Find where the given text appears and provide that cell's center as (x, y) coordinate. 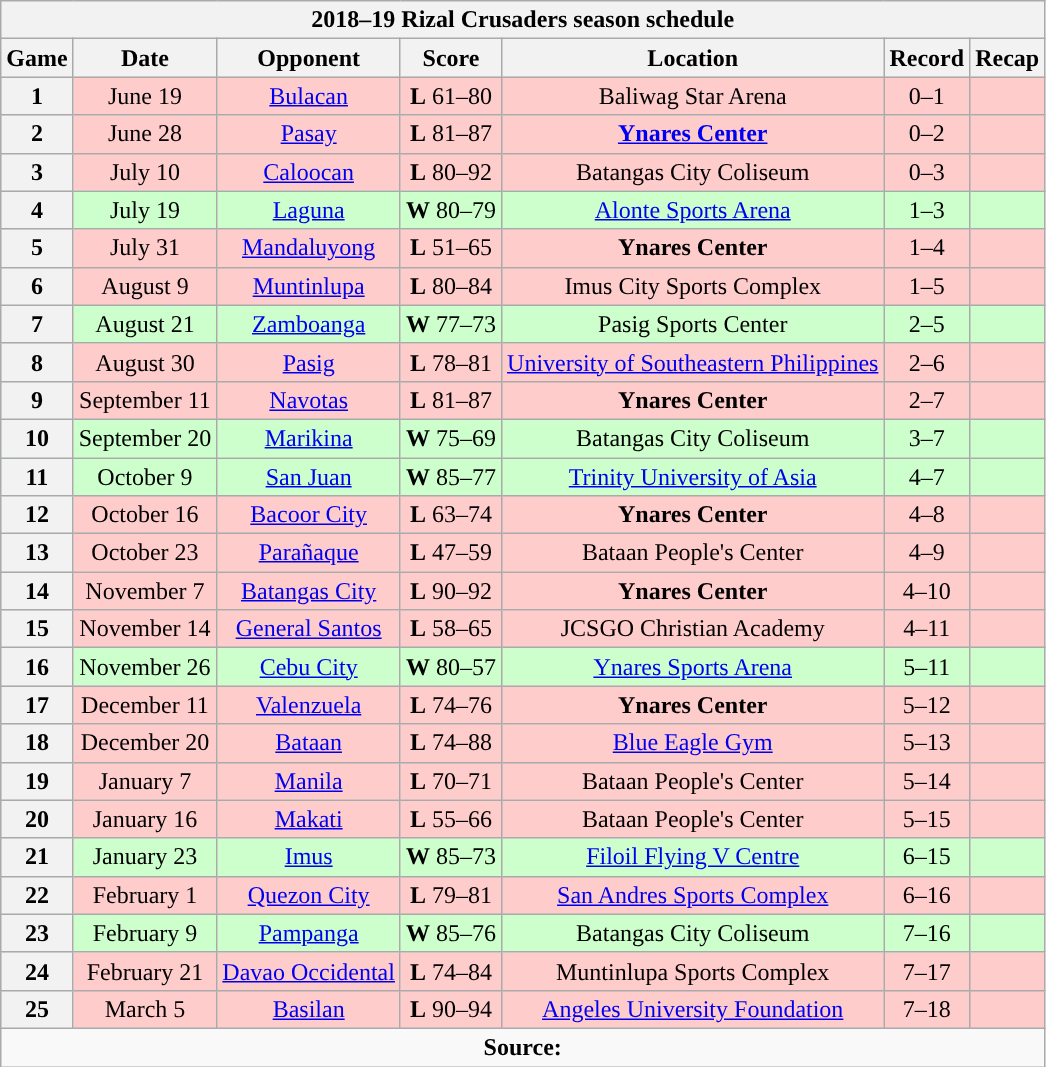
November 7 (145, 591)
1–4 (927, 248)
August 30 (145, 362)
5–15 (927, 819)
September 20 (145, 438)
4 (37, 210)
March 5 (145, 1009)
Mandaluyong (309, 248)
1 (37, 96)
Pasig Sports Center (693, 324)
October 16 (145, 515)
Alonte Sports Arena (693, 210)
W 85–76 (450, 933)
Basilan (309, 1009)
Recap (1008, 58)
October 23 (145, 553)
Muntinlupa (309, 286)
L 55–66 (450, 819)
W 80–79 (450, 210)
Trinity University of Asia (693, 477)
L 79–81 (450, 895)
21 (37, 857)
L 70–71 (450, 781)
Zamboanga (309, 324)
August 9 (145, 286)
General Santos (309, 629)
August 21 (145, 324)
Imus (309, 857)
Quezon City (309, 895)
Pasig (309, 362)
W 75–69 (450, 438)
6–15 (927, 857)
4–11 (927, 629)
JCSGO Christian Academy (693, 629)
14 (37, 591)
L 90–92 (450, 591)
Bulacan (309, 96)
0–2 (927, 134)
July 10 (145, 172)
L 74–76 (450, 705)
L 80–84 (450, 286)
Baliwag Star Arena (693, 96)
Filoil Flying V Centre (693, 857)
February 9 (145, 933)
16 (37, 667)
W 85–77 (450, 477)
L 51–65 (450, 248)
L 90–94 (450, 1009)
September 11 (145, 400)
Parañaque (309, 553)
W 85–73 (450, 857)
January 16 (145, 819)
Score (450, 58)
L 63–74 (450, 515)
7–16 (927, 933)
January 23 (145, 857)
L 58–65 (450, 629)
13 (37, 553)
L 61–80 (450, 96)
18 (37, 743)
3–7 (927, 438)
Record (927, 58)
2–7 (927, 400)
17 (37, 705)
8 (37, 362)
February 21 (145, 971)
7–17 (927, 971)
0–1 (927, 96)
5–14 (927, 781)
20 (37, 819)
Makati (309, 819)
5–12 (927, 705)
4–8 (927, 515)
December 11 (145, 705)
Laguna (309, 210)
Navotas (309, 400)
San Andres Sports Complex (693, 895)
2 (37, 134)
4–7 (927, 477)
5–11 (927, 667)
Davao Occidental (309, 971)
Cebu City (309, 667)
6–16 (927, 895)
January 7 (145, 781)
July 31 (145, 248)
6 (37, 286)
Game (37, 58)
2–5 (927, 324)
February 1 (145, 895)
San Juan (309, 477)
4–9 (927, 553)
L 80–92 (450, 172)
W 80–57 (450, 667)
19 (37, 781)
9 (37, 400)
Batangas City (309, 591)
Pasay (309, 134)
Blue Eagle Gym (693, 743)
Pampanga (309, 933)
Bacoor City (309, 515)
Muntinlupa Sports Complex (693, 971)
Source: (523, 1047)
Ynares Sports Arena (693, 667)
1–5 (927, 286)
W 77–73 (450, 324)
7–18 (927, 1009)
11 (37, 477)
1–3 (927, 210)
July 19 (145, 210)
24 (37, 971)
Location (693, 58)
Date (145, 58)
November 26 (145, 667)
L 78–81 (450, 362)
Caloocan (309, 172)
5 (37, 248)
5–13 (927, 743)
22 (37, 895)
Manila (309, 781)
November 14 (145, 629)
October 9 (145, 477)
L 74–84 (450, 971)
12 (37, 515)
L 74–88 (450, 743)
4–10 (927, 591)
15 (37, 629)
Imus City Sports Complex (693, 286)
10 (37, 438)
Bataan (309, 743)
L 47–59 (450, 553)
7 (37, 324)
December 20 (145, 743)
2018–19 Rizal Crusaders season schedule (523, 20)
University of Southeastern Philippines (693, 362)
Opponent (309, 58)
23 (37, 933)
2–6 (927, 362)
Valenzuela (309, 705)
0–3 (927, 172)
June 19 (145, 96)
3 (37, 172)
June 28 (145, 134)
25 (37, 1009)
Marikina (309, 438)
Angeles University Foundation (693, 1009)
